Detect which cell encompasses the target text, then output its [x, y] center coordinate. 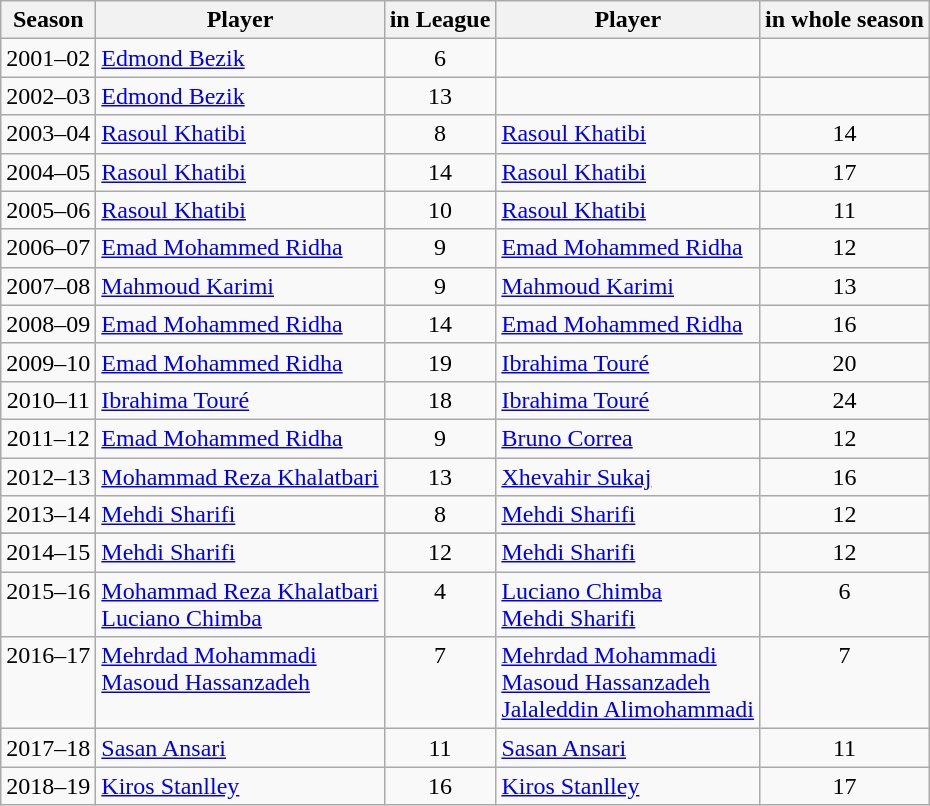
2008–09 [48, 324]
20 [845, 362]
24 [845, 400]
Mehrdad Mohammadi Masoud Hassanzadeh Jalaleddin Alimohammadi [628, 683]
2009–10 [48, 362]
2016–17 [48, 683]
2014–15 [48, 553]
2015–16 [48, 604]
in whole season [845, 20]
Season [48, 20]
19 [440, 362]
18 [440, 400]
Xhevahir Sukaj [628, 477]
in League [440, 20]
2002–03 [48, 96]
Luciano Chimba Mehdi Sharifi [628, 604]
2007–08 [48, 286]
Mohammad Reza Khalatbari [240, 477]
2006–07 [48, 248]
4 [440, 604]
2001–02 [48, 58]
2003–04 [48, 134]
2010–11 [48, 400]
2004–05 [48, 172]
Bruno Correa [628, 438]
2011–12 [48, 438]
2017–18 [48, 748]
Mehrdad Mohammadi Masoud Hassanzadeh [240, 683]
Mohammad Reza Khalatbari Luciano Chimba [240, 604]
2013–14 [48, 515]
2018–19 [48, 786]
2012–13 [48, 477]
2005–06 [48, 210]
10 [440, 210]
